For the text-containing cell, return its midpoint in (x, y) coordinate format. 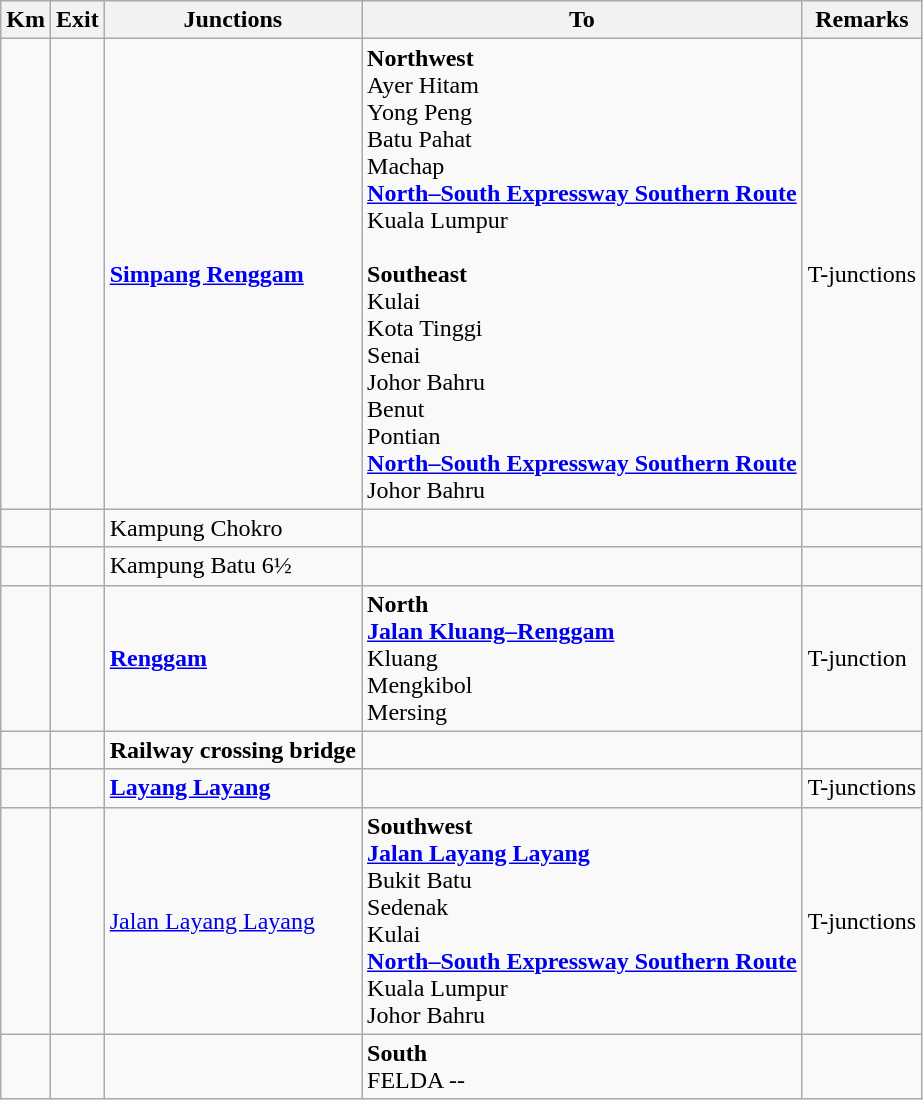
North Jalan Kluang–RenggamKluangMengkibolMersing (582, 658)
Renggam (232, 658)
Kampung Chokro (232, 528)
To (582, 20)
Remarks (862, 20)
Southwest Jalan Layang LayangBukit BatuSedenakKulai North–South Expressway Southern RouteKuala LumpurJohor Bahru (582, 920)
Layang Layang (232, 788)
SouthFELDA -- (582, 1066)
T-junction (862, 658)
Simpang Renggam (232, 274)
Junctions (232, 20)
Km (26, 20)
Railway crossing bridge (232, 750)
Exit (77, 20)
Jalan Layang Layang (232, 920)
Kampung Batu 6½ (232, 566)
